For the text-containing cell, return its midpoint in (x, y) coordinate format. 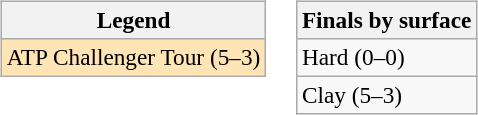
Clay (5–3) (387, 95)
ATP Challenger Tour (5–3) (133, 57)
Hard (0–0) (387, 57)
Legend (133, 20)
Finals by surface (387, 20)
